Return the [X, Y] coordinate for the center point of the cell that contains the specified text.  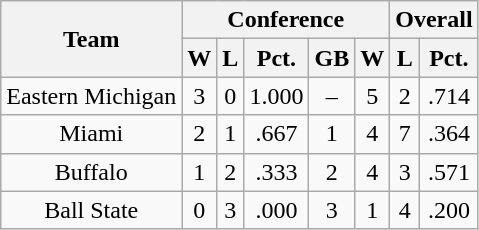
Eastern Michigan [92, 96]
.714 [450, 96]
.364 [450, 134]
.200 [450, 210]
Miami [92, 134]
Ball State [92, 210]
1.000 [276, 96]
Conference [286, 20]
Buffalo [92, 172]
GB [332, 58]
– [332, 96]
7 [405, 134]
.333 [276, 172]
Team [92, 39]
.571 [450, 172]
.000 [276, 210]
.667 [276, 134]
5 [372, 96]
Overall [434, 20]
